Find where the given text appears and provide that cell's center as (x, y) coordinate. 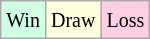
Draw (72, 20)
Loss (126, 20)
Win (24, 20)
